Pinpoint the cell where the given text exists, returning its (x, y) midpoint coordinate. 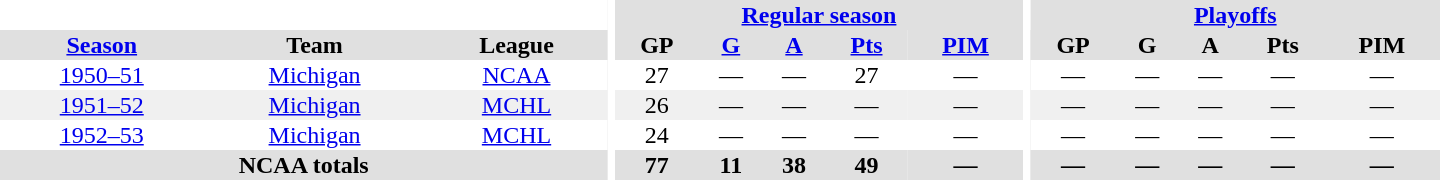
1950–51 (102, 75)
1952–53 (102, 135)
77 (656, 165)
26 (656, 105)
Team (314, 45)
38 (794, 165)
49 (867, 165)
11 (730, 165)
24 (656, 135)
Season (102, 45)
NCAA (517, 75)
Regular season (818, 15)
1951–52 (102, 105)
League (517, 45)
NCAA totals (304, 165)
Playoffs (1236, 15)
